Return the [X, Y] coordinate for the center point of the cell that contains the specified text.  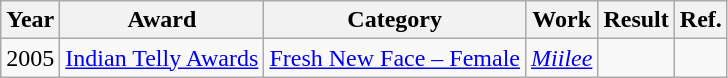
Year [30, 20]
Category [395, 20]
Indian Telly Awards [162, 58]
Ref. [700, 20]
Miilee [562, 58]
2005 [30, 58]
Award [162, 20]
Result [636, 20]
Fresh New Face – Female [395, 58]
Work [562, 20]
